Return the (X, Y) coordinate for the center point of the cell that contains the specified text.  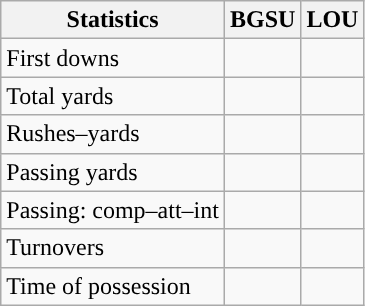
BGSU (262, 20)
Passing: comp–att–int (113, 210)
First downs (113, 58)
Rushes–yards (113, 134)
LOU (332, 20)
Turnovers (113, 248)
Time of possession (113, 286)
Statistics (113, 20)
Passing yards (113, 172)
Total yards (113, 96)
